Search for the cell housing the specified text and yield its [x, y] center coordinate. 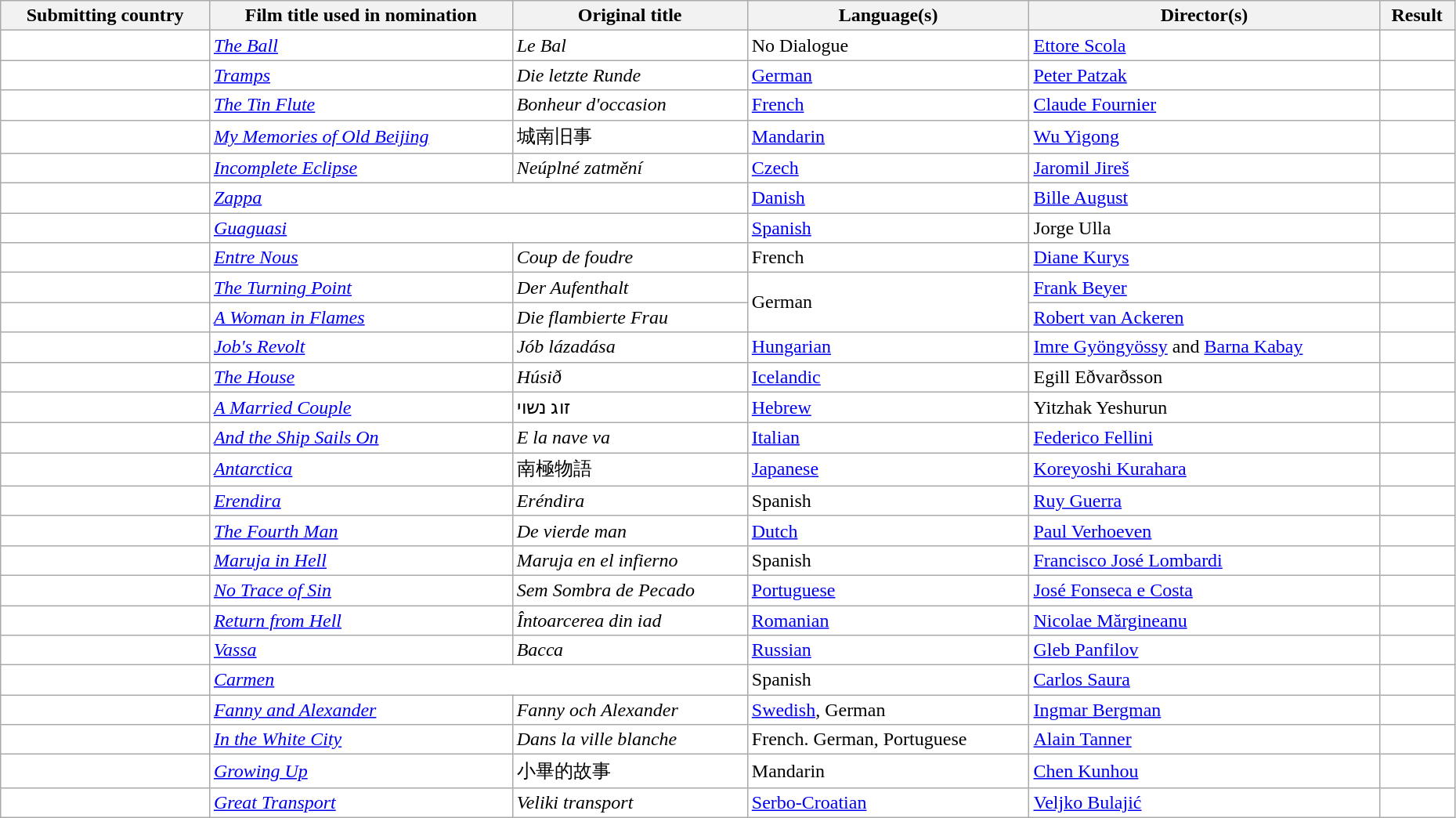
Original title [630, 16]
Sem Sombra de Pecado [630, 590]
The Fourth Man [360, 530]
Hungarian [888, 347]
Diane Kurys [1205, 258]
Job's Revolt [360, 347]
The Tin Flute [360, 105]
Growing Up [360, 771]
Italian [888, 438]
Czech [888, 168]
Carmen [478, 680]
זוג נשוי [630, 407]
Francisco José Lombardi [1205, 560]
Paul Verhoeven [1205, 530]
Bonheur d'occasion [630, 105]
Ettore Scola [1205, 45]
Result [1417, 16]
Return from Hell [360, 620]
José Fonseca e Costa [1205, 590]
Jób lázadása [630, 347]
In the White City [360, 740]
小畢的故事 [630, 771]
Zappa [478, 198]
Carlos Saura [1205, 680]
城南旧事 [630, 136]
Entre Nous [360, 258]
Koreyoshi Kurahara [1205, 470]
Icelandic [888, 377]
Jorge Ulla [1205, 228]
My Memories of Old Beijing [360, 136]
Robert van Ackeren [1205, 317]
Veliki transport [630, 802]
Submitting country [105, 16]
The Turning Point [360, 288]
Director(s) [1205, 16]
Film title used in nomination [360, 16]
Întoarcerea din iad [630, 620]
Japanese [888, 470]
Jaromil Jireš [1205, 168]
A Woman in Flames [360, 317]
French. German, Portuguese [888, 740]
Eréndira [630, 501]
Yitzhak Yeshurun [1205, 407]
Húsið [630, 377]
Portuguese [888, 590]
Der Aufenthalt [630, 288]
Dans la ville blanche [630, 740]
No Trace of Sin [360, 590]
Tramps [360, 75]
Ruy Guerra [1205, 501]
And the Ship Sails On [360, 438]
Frank Beyer [1205, 288]
Great Transport [360, 802]
Die letzte Runde [630, 75]
南極物語 [630, 470]
Egill Eðvarðsson [1205, 377]
Peter Patzak [1205, 75]
Dutch [888, 530]
Chen Kunhou [1205, 771]
Danish [888, 198]
Imre Gyöngyössy and Barna Kabay [1205, 347]
The House [360, 377]
Romanian [888, 620]
Die flambierte Frau [630, 317]
Gleb Panfilov [1205, 650]
Veljko Bulajić [1205, 802]
Bille August [1205, 198]
Coup de foudre [630, 258]
Васса [630, 650]
Serbo-Croatian [888, 802]
Wu Yigong [1205, 136]
Guaguasi [478, 228]
De vierde man [630, 530]
E la nave va [630, 438]
Maruja en el infierno [630, 560]
Le Bal [630, 45]
Language(s) [888, 16]
Vassa [360, 650]
Antarctica [360, 470]
No Dialogue [888, 45]
Hebrew [888, 407]
Fanny and Alexander [360, 710]
Federico Fellini [1205, 438]
Incomplete Eclipse [360, 168]
Fanny och Alexander [630, 710]
Claude Fournier [1205, 105]
Erendira [360, 501]
Maruja in Hell [360, 560]
Alain Tanner [1205, 740]
The Ball [360, 45]
Russian [888, 650]
Nicolae Mărgineanu [1205, 620]
Ingmar Bergman [1205, 710]
A Married Couple [360, 407]
Swedish, German [888, 710]
Neúplné zatmění [630, 168]
